Return the (x, y) coordinate for the center point of the cell that contains the specified text.  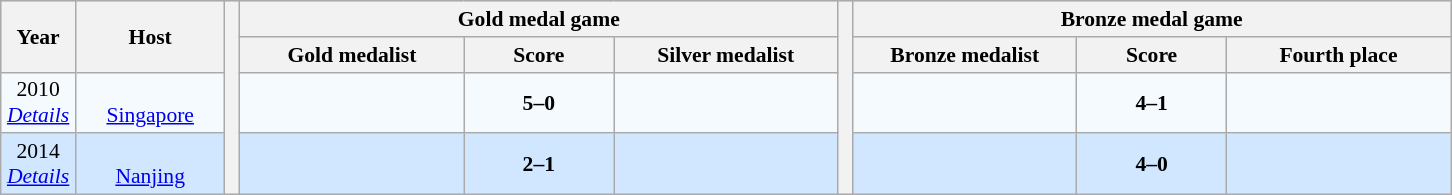
Bronze medalist (965, 55)
4–0 (1152, 164)
Year (38, 36)
Host (150, 36)
Gold medalist (352, 55)
Singapore (150, 102)
Bronze medal game (1152, 19)
Fourth place (1338, 55)
Silver medalist (726, 55)
5–0 (538, 102)
2–1 (538, 164)
2010Details (38, 102)
2014Details (38, 164)
4–1 (1152, 102)
Nanjing (150, 164)
Gold medal game (539, 19)
